Scan for the cell matching the given text and deliver its (X, Y) coordinate at center. 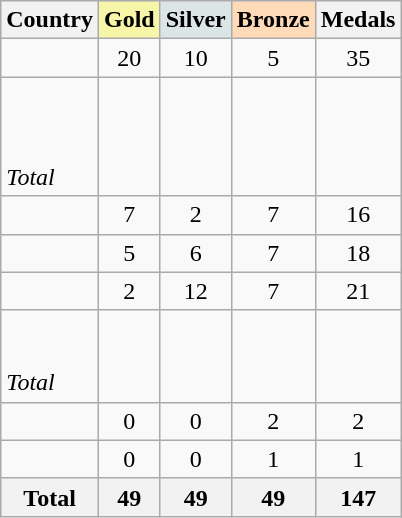
35 (358, 58)
Country (50, 20)
6 (196, 253)
12 (196, 291)
Bronze (273, 20)
147 (358, 497)
18 (358, 253)
20 (129, 58)
Medals (358, 20)
10 (196, 58)
21 (358, 291)
Silver (196, 20)
16 (358, 215)
Gold (129, 20)
